Extract the [X, Y] coordinate from the center of the cell holding the provided text.  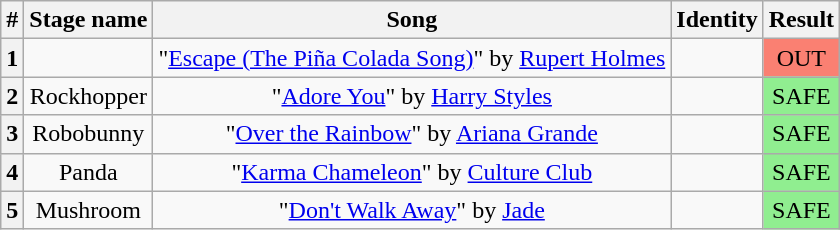
5 [12, 210]
Stage name [88, 20]
Identity [717, 20]
# [12, 20]
1 [12, 58]
4 [12, 172]
"Adore You" by Harry Styles [412, 96]
"Escape (The Piña Colada Song)" by Rupert Holmes [412, 58]
"Don't Walk Away" by Jade [412, 210]
OUT [801, 58]
"Karma Chameleon" by Culture Club [412, 172]
3 [12, 134]
Robobunny [88, 134]
2 [12, 96]
Result [801, 20]
Song [412, 20]
Panda [88, 172]
"Over the Rainbow" by Ariana Grande [412, 134]
Rockhopper [88, 96]
Mushroom [88, 210]
